For the text-containing cell, return its midpoint in (x, y) coordinate format. 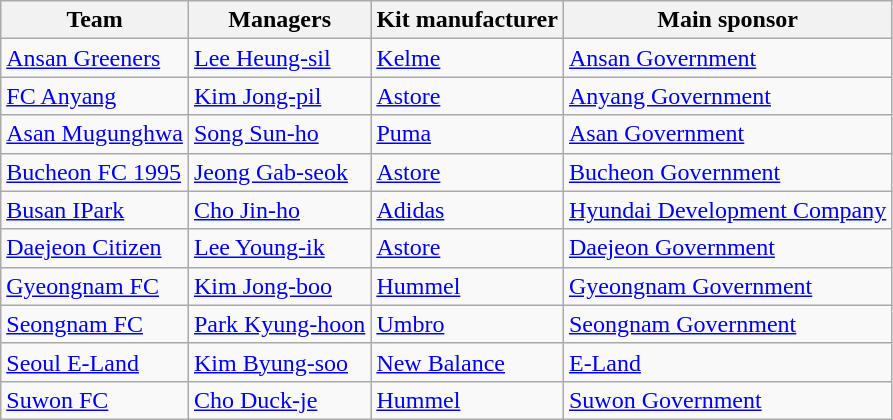
Team (95, 20)
Daejeon Government (727, 248)
Main sponsor (727, 20)
Seoul E-Land (95, 362)
Suwon FC (95, 400)
Gyeongnam FC (95, 286)
Anyang Government (727, 96)
Jeong Gab-seok (279, 172)
Cho Jin-ho (279, 210)
Kim Byung-soo (279, 362)
Kelme (468, 58)
Seongnam Government (727, 324)
Suwon Government (727, 400)
Lee Heung-sil (279, 58)
Busan IPark (95, 210)
Asan Mugunghwa (95, 134)
Asan Government (727, 134)
Song Sun-ho (279, 134)
Lee Young-ik (279, 248)
Kit manufacturer (468, 20)
E-Land (727, 362)
Kim Jong-boo (279, 286)
Managers (279, 20)
Puma (468, 134)
FC Anyang (95, 96)
Ansan Greeners (95, 58)
Hyundai Development Company (727, 210)
Umbro (468, 324)
Daejeon Citizen (95, 248)
Ansan Government (727, 58)
Seongnam FC (95, 324)
Bucheon Government (727, 172)
Kim Jong-pil (279, 96)
Gyeongnam Government (727, 286)
Cho Duck-je (279, 400)
Bucheon FC 1995 (95, 172)
New Balance (468, 362)
Adidas (468, 210)
Park Kyung-hoon (279, 324)
